From the cell containing the given text, extract its center point as [X, Y] coordinate. 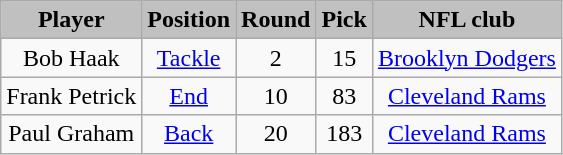
End [189, 96]
Round [276, 20]
20 [276, 134]
Bob Haak [72, 58]
Brooklyn Dodgers [466, 58]
Pick [344, 20]
Paul Graham [72, 134]
10 [276, 96]
Tackle [189, 58]
NFL club [466, 20]
2 [276, 58]
Position [189, 20]
Frank Petrick [72, 96]
15 [344, 58]
83 [344, 96]
Player [72, 20]
Back [189, 134]
183 [344, 134]
